For the text-containing cell, return its midpoint in (x, y) coordinate format. 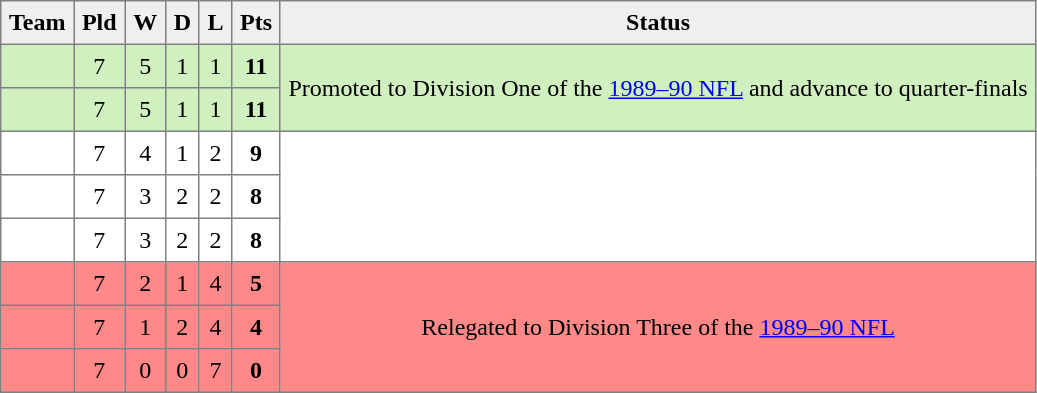
L (216, 23)
9 (256, 153)
Pts (256, 23)
Promoted to Division One of the 1989–90 NFL and advance to quarter-finals (658, 88)
D (182, 23)
Pld (100, 23)
Team (38, 23)
Relegated to Division Three of the 1989–90 NFL (658, 327)
W (145, 23)
Status (658, 23)
